Find where the given text appears and provide that cell's center as (x, y) coordinate. 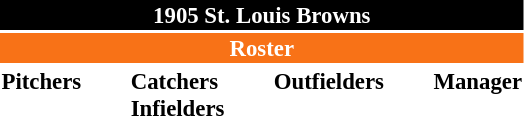
Roster (262, 48)
1905 St. Louis Browns (262, 15)
